Capture the cell that displays the provided text and extract its [x, y] central coordinate. 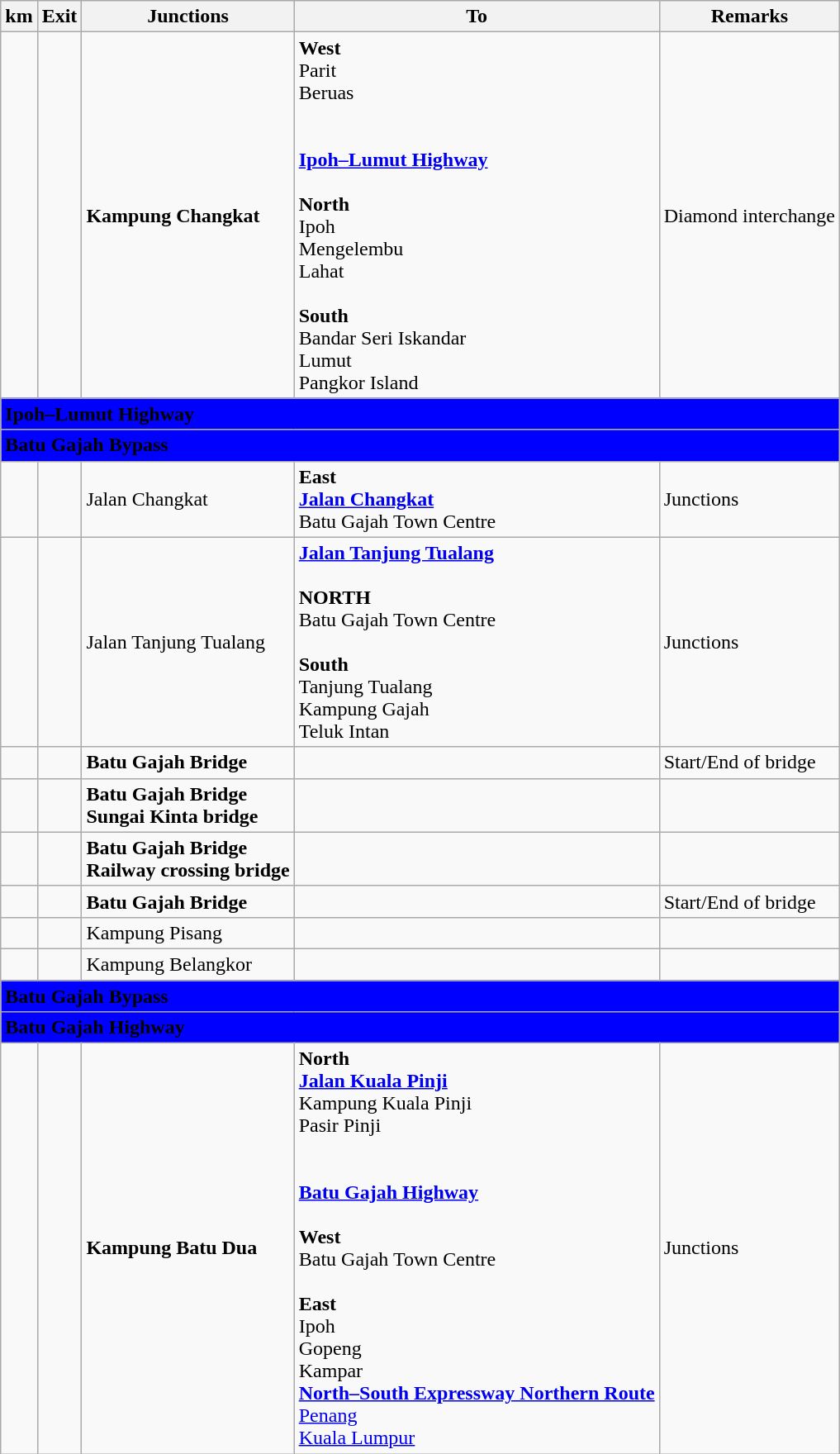
Kampung Pisang [188, 933]
Exit [59, 17]
Jalan Tanjung TualangNORTHBatu Gajah Town CentreSouthTanjung TualangKampung GajahTeluk Intan [477, 642]
Batu Gajah Highway [420, 1028]
Jalan Tanjung Tualang [188, 642]
Ipoh–Lumut Highway [420, 414]
East Jalan ChangkatBatu Gajah Town Centre [477, 499]
Kampung Belangkor [188, 964]
Diamond interchange [749, 215]
West Parit Beruas Ipoh–Lumut HighwayNorth Ipoh Mengelembu LahatSouth Bandar Seri Iskandar Lumut Pangkor Island [477, 215]
Kampung Changkat [188, 215]
To [477, 17]
Jalan Changkat [188, 499]
km [19, 17]
Kampung Batu Dua [188, 1249]
Batu Gajah BridgeSungai Kinta bridge [188, 805]
Batu Gajah BridgeRailway crossing bridge [188, 859]
Remarks [749, 17]
